Determine the [x, y] coordinate at the center of the cell enclosing the given text.  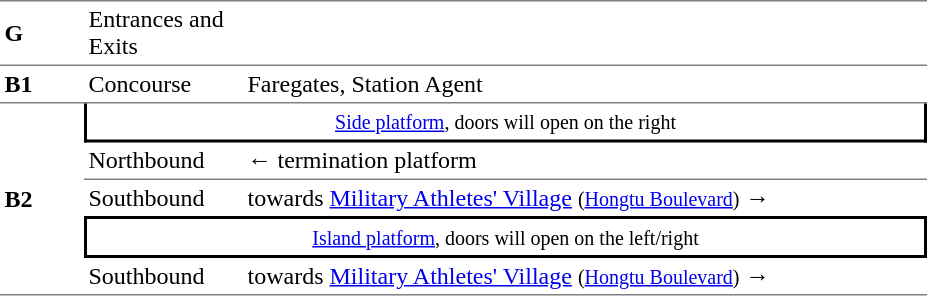
Side platform, doors will open on the right [506, 124]
← termination platform [585, 160]
B2 [42, 200]
Entrances and Exits [164, 32]
Concourse [164, 84]
Island platform, doors will open on the left/right [506, 237]
G [42, 32]
B1 [42, 84]
Northbound [164, 160]
Faregates, Station Agent [585, 84]
